Return [x, y] of the center of cell containing provided text 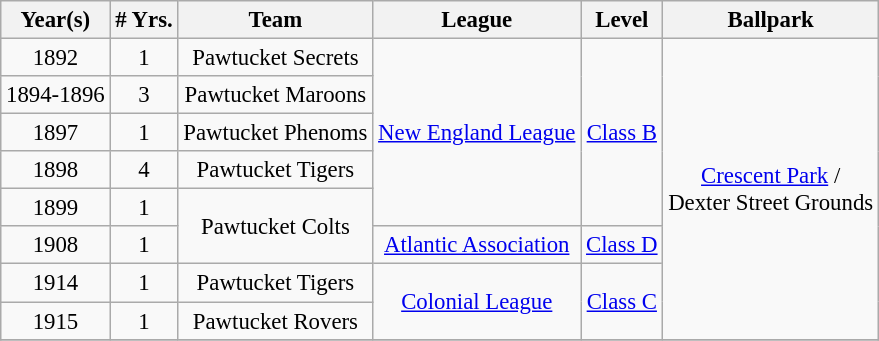
1892 [56, 58]
Atlantic Association [477, 245]
3 [144, 95]
1898 [56, 170]
Class C [622, 302]
Class D [622, 245]
1915 [56, 321]
Pawtucket Colts [276, 226]
Year(s) [56, 20]
1899 [56, 208]
New England League [477, 133]
Pawtucket Rovers [276, 321]
# Yrs. [144, 20]
Colonial League [477, 302]
1894-1896 [56, 95]
Pawtucket Secrets [276, 58]
League [477, 20]
1914 [56, 283]
Pawtucket Phenoms [276, 133]
1908 [56, 245]
Pawtucket Maroons [276, 95]
Crescent Park / Dexter Street Grounds [771, 190]
Ballpark [771, 20]
4 [144, 170]
1897 [56, 133]
Class B [622, 133]
Level [622, 20]
Team [276, 20]
